Locate the cell with the specified text and output its (X, Y) center coordinate. 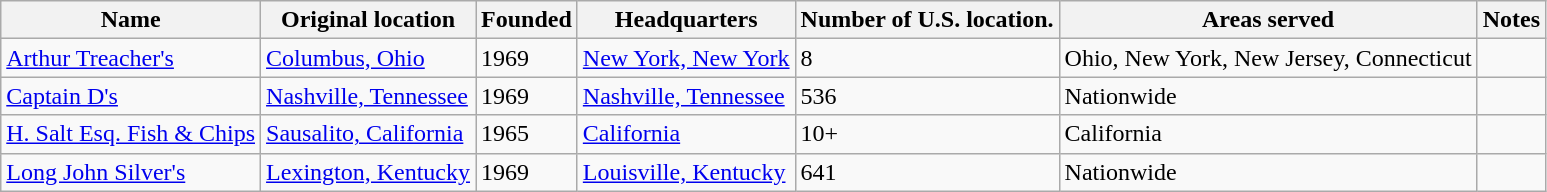
641 (927, 172)
536 (927, 96)
Columbus, Ohio (368, 58)
Founded (527, 20)
Name (131, 20)
1965 (527, 134)
Lexington, Kentucky (368, 172)
Sausalito, California (368, 134)
H. Salt Esq. Fish & Chips (131, 134)
Notes (1511, 20)
Number of U.S. location. (927, 20)
Headquarters (686, 20)
Original location (368, 20)
Captain D's (131, 96)
Areas served (1268, 20)
8 (927, 58)
10+ (927, 134)
Louisville, Kentucky (686, 172)
Long John Silver's (131, 172)
New York, New York (686, 58)
Ohio, New York, New Jersey, Connecticut (1268, 58)
Arthur Treacher's (131, 58)
